Identify which cell holds the provided text, then report its (x, y) central coordinate. 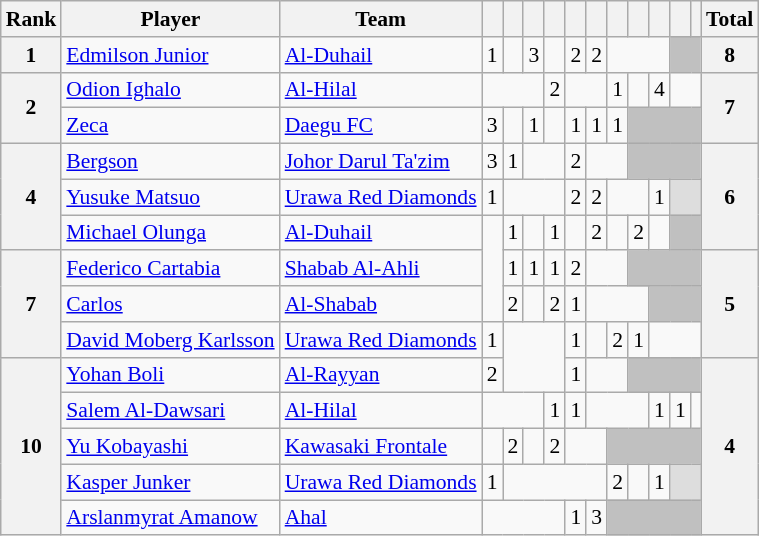
Total (730, 19)
Al-Shabab (381, 304)
Kasper Junker (170, 482)
8 (730, 55)
Bergson (170, 162)
Carlos (170, 304)
Shabab Al-Ahli (381, 269)
Johor Darul Ta'zim (381, 162)
Player (170, 19)
Rank (32, 19)
5 (730, 304)
Team (381, 19)
Odion Ighalo (170, 90)
Yohan Boli (170, 375)
Daegu FC (381, 126)
Salem Al-Dawsari (170, 411)
10 (32, 446)
Ahal (381, 518)
Yu Kobayashi (170, 447)
6 (730, 198)
Edmilson Junior (170, 55)
Federico Cartabia (170, 269)
Michael Olunga (170, 233)
Al-Rayyan (381, 375)
Zeca (170, 126)
Arslanmyrat Amanow (170, 518)
Yusuke Matsuo (170, 197)
David Moberg Karlsson (170, 340)
Kawasaki Frontale (381, 447)
